Extract the [X, Y] coordinate from the center of the cell holding the provided text.  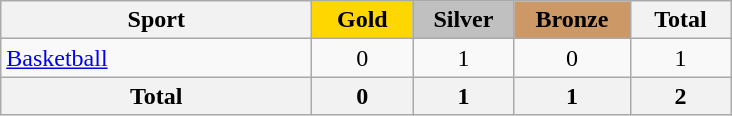
Gold [362, 20]
2 [680, 96]
Sport [156, 20]
Basketball [156, 58]
Bronze [572, 20]
Silver [464, 20]
